Scan for the cell matching the given text and deliver its (X, Y) coordinate at center. 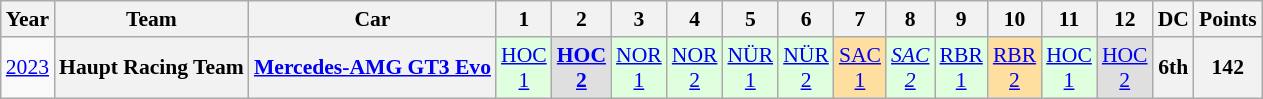
4 (695, 19)
2 (582, 19)
6th (1174, 68)
8 (910, 19)
5 (750, 19)
Mercedes-AMG GT3 Evo (372, 68)
2023 (28, 68)
1 (524, 19)
6 (806, 19)
NÜR2 (806, 68)
RBR1 (962, 68)
7 (860, 19)
3 (639, 19)
9 (962, 19)
NOR1 (639, 68)
142 (1228, 68)
Points (1228, 19)
NÜR1 (750, 68)
RBR2 (1014, 68)
12 (1125, 19)
Car (372, 19)
Haupt Racing Team (152, 68)
Team (152, 19)
11 (1069, 19)
NOR2 (695, 68)
SAC2 (910, 68)
DC (1174, 19)
SAC1 (860, 68)
Year (28, 19)
10 (1014, 19)
